Provide the (X, Y) coordinate of the cell's center where the given text is located.  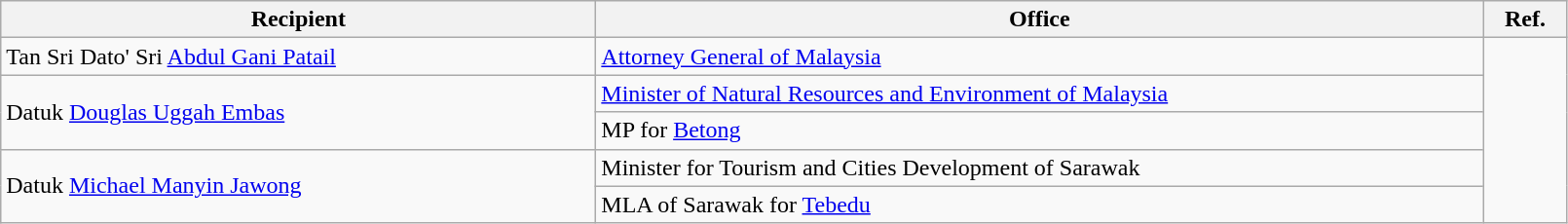
Datuk Douglas Uggah Embas (298, 112)
Datuk Michael Manyin Jawong (298, 186)
Attorney General of Malaysia (1040, 56)
MLA of Sarawak for Tebedu (1040, 205)
Minister for Tourism and Cities Development of Sarawak (1040, 168)
Ref. (1525, 19)
Office (1040, 19)
Recipient (298, 19)
Tan Sri Dato' Sri Abdul Gani Patail (298, 56)
Minister of Natural Resources and Environment of Malaysia (1040, 93)
MP for Betong (1040, 131)
